Capture the cell that displays the provided text and extract its [x, y] central coordinate. 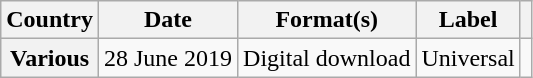
Digital download [327, 58]
Date [168, 20]
Format(s) [327, 20]
28 June 2019 [168, 58]
Universal [468, 58]
Country [50, 20]
Various [50, 58]
Label [468, 20]
